Detect which cell encompasses the target text, then output its [X, Y] center coordinate. 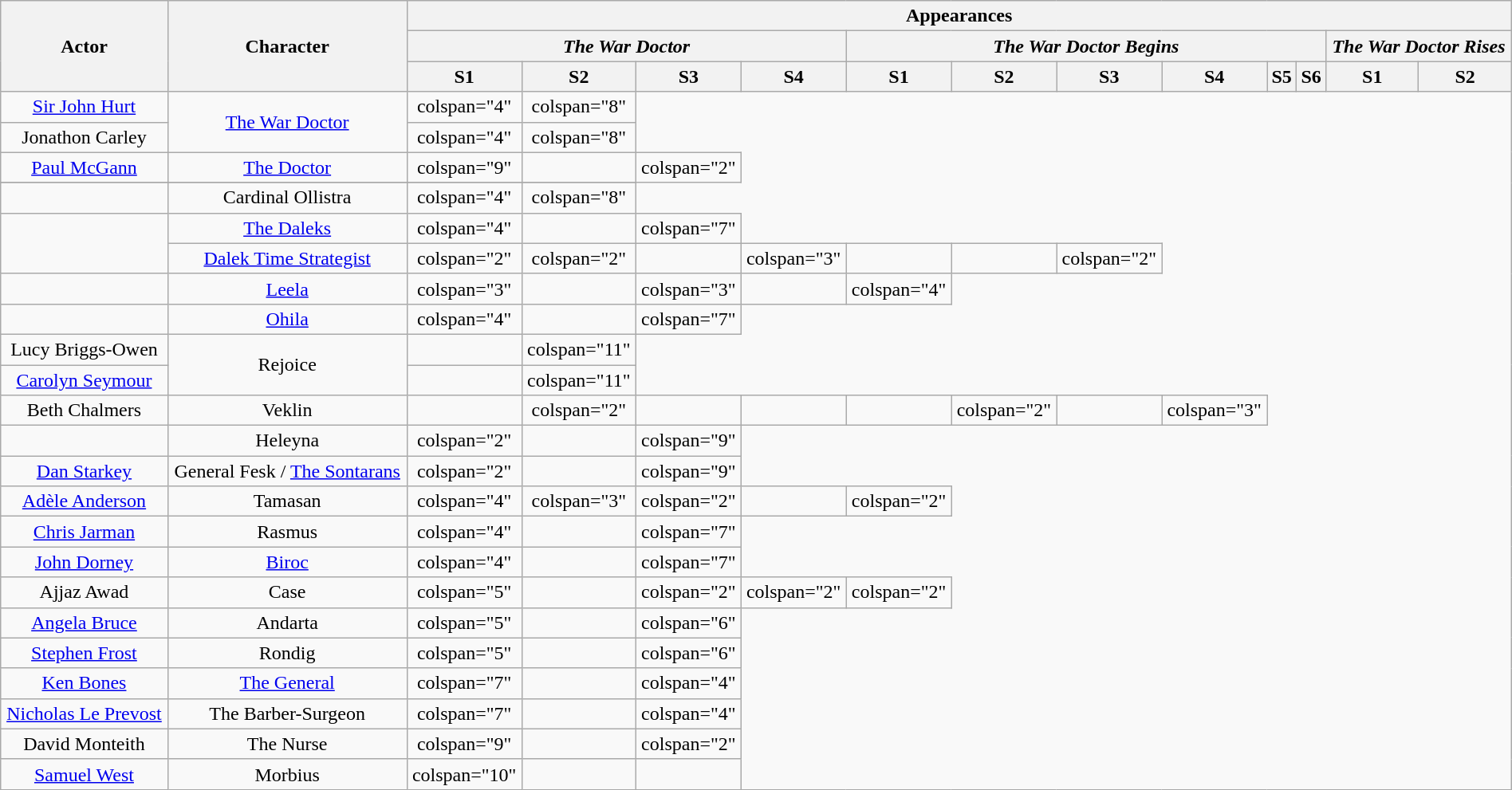
Nicholas Le Prevost [85, 713]
Stephen Frost [85, 653]
Heleyna [287, 441]
The War Doctor Begins [1086, 46]
Angela Bruce [85, 623]
Adèle Anderson [85, 501]
Veklin [287, 411]
Case [287, 592]
Biroc [287, 562]
S6 [1311, 77]
Rejoice [287, 364]
Sir John Hurt [85, 107]
Leela [287, 289]
Rasmus [287, 532]
Beth Chalmers [85, 411]
Carolyn Seymour [85, 380]
Appearances [959, 16]
Morbius [287, 774]
Ken Bones [85, 683]
The Doctor [287, 167]
Tamasan [287, 501]
Cardinal Ollistra [287, 198]
Ohila [287, 319]
Chris Jarman [85, 532]
The Barber-Surgeon [287, 713]
The General [287, 683]
Dalek Time Strategist [287, 258]
Samuel West [85, 774]
Paul McGann [85, 167]
Actor [85, 46]
Lucy Briggs-Owen [85, 349]
Andarta [287, 623]
colspan="10" [464, 774]
Ajjaz Awad [85, 592]
Dan Starkey [85, 471]
Rondig [287, 653]
The Daleks [287, 228]
David Monteith [85, 744]
Jonathon Carley [85, 137]
John Dorney [85, 562]
General Fesk / The Sontarans [287, 471]
Character [287, 46]
The War Doctor Rises [1419, 46]
S5 [1282, 77]
The Nurse [287, 744]
